Extract the [x, y] coordinate from the center of the cell holding the provided text.  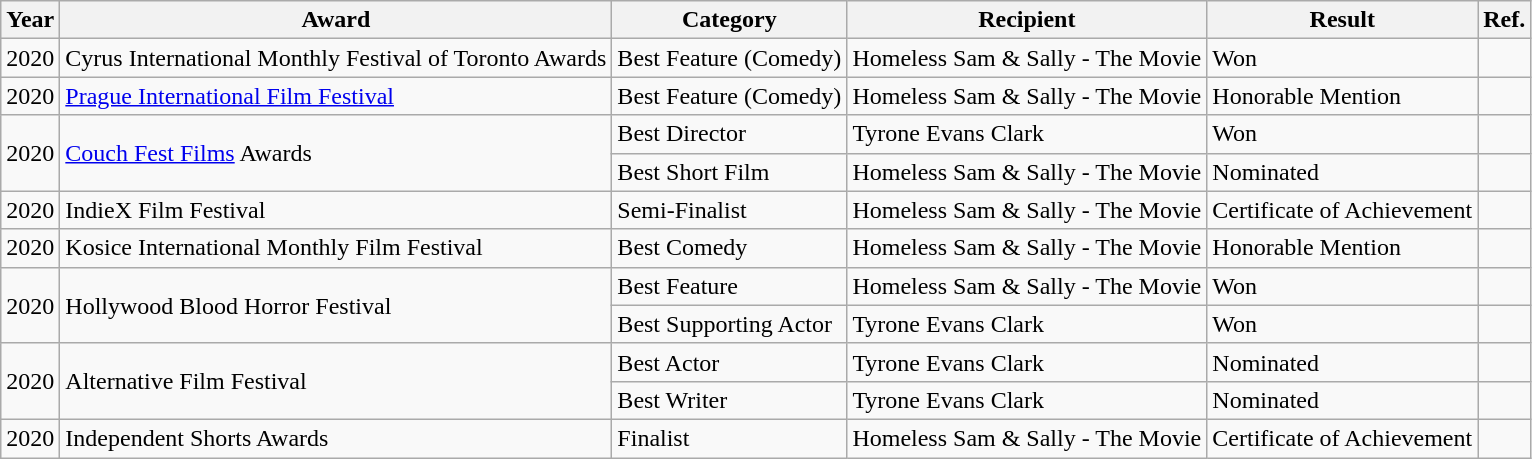
Best Comedy [730, 248]
Cyrus International Monthly Festival of Toronto Awards [336, 58]
Recipient [1027, 20]
Year [30, 20]
Best Supporting Actor [730, 324]
Result [1342, 20]
Alternative Film Festival [336, 381]
IndieX Film Festival [336, 210]
Semi-Finalist [730, 210]
Best Feature [730, 286]
Hollywood Blood Horror Festival [336, 305]
Couch Fest Films Awards [336, 153]
Best Short Film [730, 172]
Prague International Film Festival [336, 96]
Independent Shorts Awards [336, 438]
Best Director [730, 134]
Finalist [730, 438]
Kosice International Monthly Film Festival [336, 248]
Award [336, 20]
Ref. [1504, 20]
Best Actor [730, 362]
Category [730, 20]
Best Writer [730, 400]
